Detect which cell encompasses the target text, then output its [X, Y] center coordinate. 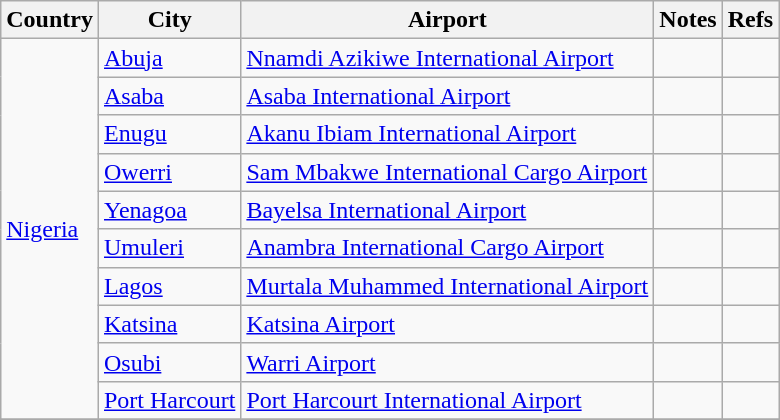
Notes [688, 20]
Refs [750, 20]
Enugu [169, 134]
Anambra International Cargo Airport [448, 248]
Warri Airport [448, 362]
Murtala Muhammed International Airport [448, 286]
Osubi [169, 362]
Sam Mbakwe International Cargo Airport [448, 172]
Bayelsa International Airport [448, 210]
Katsina [169, 324]
Nnamdi Azikiwe International Airport [448, 58]
Katsina Airport [448, 324]
Asaba [169, 96]
Asaba International Airport [448, 96]
Lagos [169, 286]
City [169, 20]
Port Harcourt [169, 400]
Abuja [169, 58]
Owerri [169, 172]
Airport [448, 20]
Yenagoa [169, 210]
Akanu Ibiam International Airport [448, 134]
Port Harcourt International Airport [448, 400]
Umuleri [169, 248]
Nigeria [50, 230]
Country [50, 20]
